Capture the cell that displays the provided text and extract its [x, y] central coordinate. 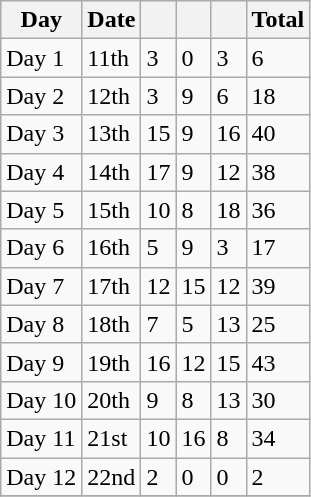
Day 8 [42, 324]
18th [112, 324]
34 [278, 438]
Day [42, 20]
Day 11 [42, 438]
Total [278, 20]
Day 4 [42, 172]
25 [278, 324]
14th [112, 172]
Day 1 [42, 58]
Day 6 [42, 248]
Day 3 [42, 134]
12th [112, 96]
7 [158, 324]
Day 7 [42, 286]
13th [112, 134]
43 [278, 362]
Date [112, 20]
36 [278, 210]
Day 10 [42, 400]
30 [278, 400]
38 [278, 172]
Day 12 [42, 477]
22nd [112, 477]
11th [112, 58]
21st [112, 438]
15th [112, 210]
Day 2 [42, 96]
17th [112, 286]
40 [278, 134]
19th [112, 362]
20th [112, 400]
16th [112, 248]
Day 9 [42, 362]
Day 5 [42, 210]
39 [278, 286]
